Provide the [X, Y] coordinate of the cell's center where the given text is located.  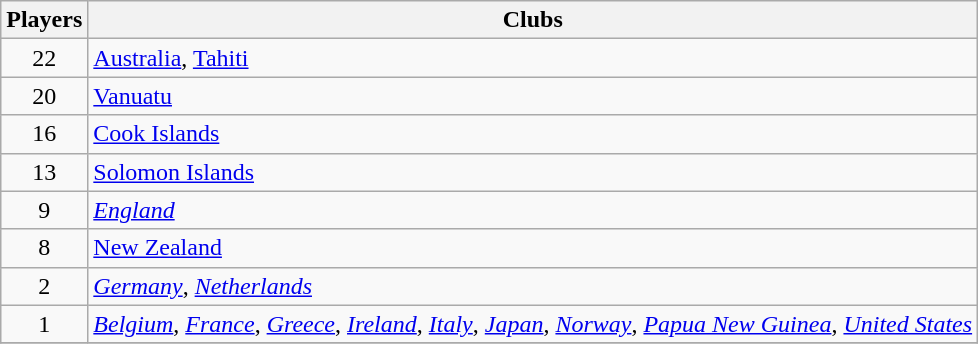
New Zealand [533, 248]
Germany, Netherlands [533, 286]
22 [44, 58]
2 [44, 286]
England [533, 210]
20 [44, 96]
Australia, Tahiti [533, 58]
Vanuatu [533, 96]
Clubs [533, 20]
Players [44, 20]
13 [44, 172]
Solomon Islands [533, 172]
1 [44, 324]
16 [44, 134]
Cook Islands [533, 134]
8 [44, 248]
Belgium, France, Greece, Ireland, Italy, Japan, Norway, Papua New Guinea, United States [533, 324]
9 [44, 210]
